Locate the cell with the specified text and output its (X, Y) center coordinate. 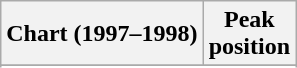
Chart (1997–1998) (102, 34)
Peakposition (249, 34)
